From the cell containing the given text, extract its center point as (x, y) coordinate. 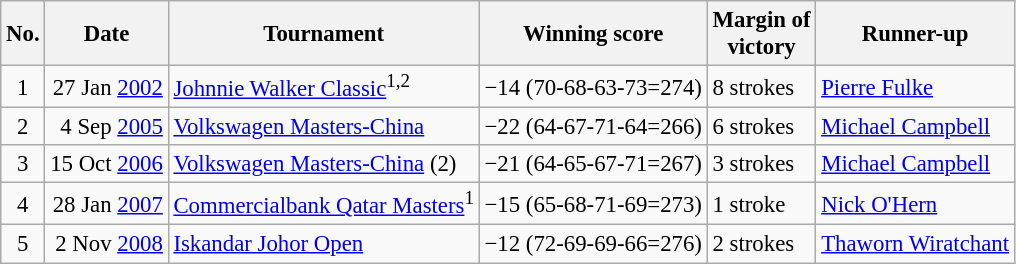
Volkswagen Masters-China (324, 127)
Volkswagen Masters-China (2) (324, 164)
Tournament (324, 34)
Iskandar Johor Open (324, 244)
−12 (72-69-69-66=276) (593, 244)
27 Jan 2002 (106, 87)
−14 (70-68-63-73=274) (593, 87)
−22 (64-67-71-64=266) (593, 127)
Thaworn Wiratchant (915, 244)
Margin ofvictory (762, 34)
Nick O'Hern (915, 204)
8 strokes (762, 87)
Commercialbank Qatar Masters1 (324, 204)
5 (23, 244)
Johnnie Walker Classic1,2 (324, 87)
15 Oct 2006 (106, 164)
Runner-up (915, 34)
Winning score (593, 34)
6 strokes (762, 127)
−21 (64-65-67-71=267) (593, 164)
3 (23, 164)
2 Nov 2008 (106, 244)
Date (106, 34)
1 (23, 87)
28 Jan 2007 (106, 204)
4 Sep 2005 (106, 127)
3 strokes (762, 164)
Pierre Fulke (915, 87)
−15 (65-68-71-69=273) (593, 204)
2 (23, 127)
No. (23, 34)
2 strokes (762, 244)
1 stroke (762, 204)
4 (23, 204)
